Determine the (X, Y) coordinate at the center of the cell enclosing the given text.  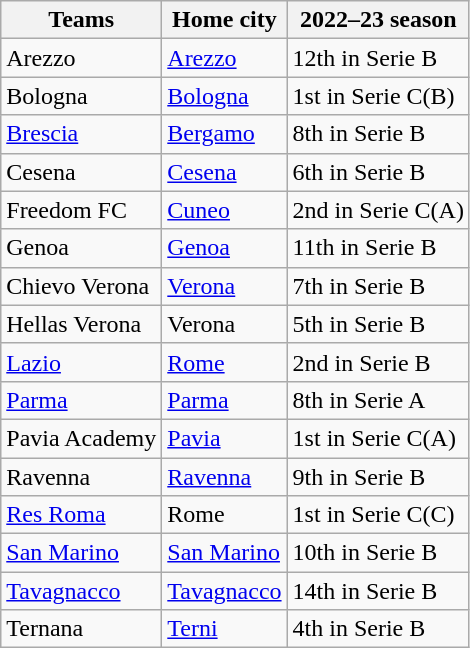
Pavia (224, 438)
Chievo Verona (82, 286)
2022–23 season (378, 20)
Bergamo (224, 134)
5th in Serie B (378, 324)
1st in Serie C(B) (378, 96)
Terni (224, 629)
9th in Serie B (378, 477)
1st in Serie C(A) (378, 438)
Pavia Academy (82, 438)
2nd in Serie C(A) (378, 210)
Res Roma (82, 515)
10th in Serie B (378, 553)
Lazio (82, 362)
Ternana (82, 629)
1st in Serie C(C) (378, 515)
Hellas Verona (82, 324)
7th in Serie B (378, 286)
6th in Serie B (378, 172)
4th in Serie B (378, 629)
8th in Serie A (378, 400)
Cuneo (224, 210)
2nd in Serie B (378, 362)
Freedom FC (82, 210)
Brescia (82, 134)
14th in Serie B (378, 591)
Home city (224, 20)
8th in Serie B (378, 134)
11th in Serie B (378, 248)
Teams (82, 20)
12th in Serie B (378, 58)
